From the cell containing the given text, extract its center point as (X, Y) coordinate. 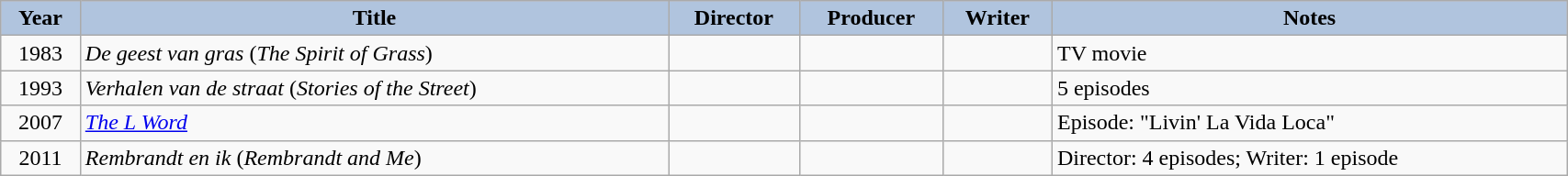
Title (374, 18)
Director: 4 episodes; Writer: 1 episode (1309, 158)
1983 (40, 53)
The L Word (374, 123)
Writer (998, 18)
De geest van gras (The Spirit of Grass) (374, 53)
Producer (871, 18)
1993 (40, 88)
Director (734, 18)
Verhalen van de straat (Stories of the Street) (374, 88)
Rembrandt en ik (Rembrandt and Me) (374, 158)
2011 (40, 158)
2007 (40, 123)
5 episodes (1309, 88)
Episode: "Livin' La Vida Loca" (1309, 123)
Year (40, 18)
TV movie (1309, 53)
Notes (1309, 18)
